From the cell containing the given text, extract its center point as (x, y) coordinate. 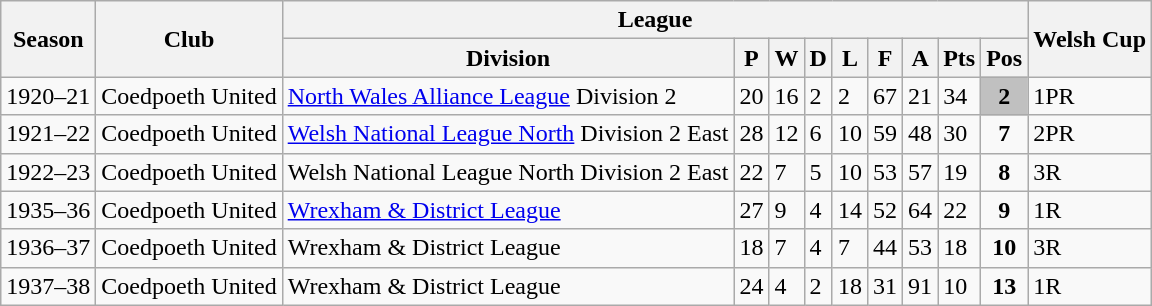
59 (884, 134)
13 (1004, 286)
16 (786, 96)
League (655, 20)
1921–22 (48, 134)
64 (920, 210)
1PR (1090, 96)
91 (920, 286)
North Wales Alliance League Division 2 (508, 96)
27 (752, 210)
34 (960, 96)
5 (818, 172)
57 (920, 172)
1920–21 (48, 96)
8 (1004, 172)
67 (884, 96)
D (818, 58)
6 (818, 134)
1936–37 (48, 248)
52 (884, 210)
2PR (1090, 134)
30 (960, 134)
P (752, 58)
1935–36 (48, 210)
21 (920, 96)
W (786, 58)
20 (752, 96)
L (850, 58)
Division (508, 58)
14 (850, 210)
1922–23 (48, 172)
1937–38 (48, 286)
A (920, 58)
31 (884, 286)
44 (884, 248)
Pts (960, 58)
Club (189, 39)
Pos (1004, 58)
Season (48, 39)
28 (752, 134)
48 (920, 134)
24 (752, 286)
19 (960, 172)
F (884, 58)
Welsh Cup (1090, 39)
12 (786, 134)
